For the text-containing cell, return its midpoint in [X, Y] coordinate format. 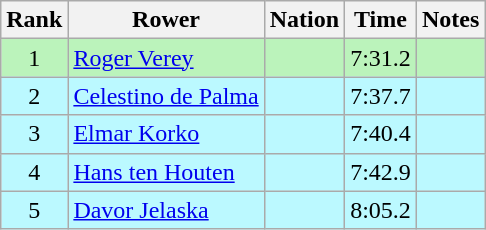
5 [34, 210]
3 [34, 134]
8:05.2 [381, 210]
Roger Verey [166, 58]
Rank [34, 20]
7:37.7 [381, 96]
2 [34, 96]
Time [381, 20]
Davor Jelaska [166, 210]
Nation [304, 20]
1 [34, 58]
Celestino de Palma [166, 96]
7:40.4 [381, 134]
Hans ten Houten [166, 172]
Rower [166, 20]
7:31.2 [381, 58]
Elmar Korko [166, 134]
4 [34, 172]
Notes [450, 20]
7:42.9 [381, 172]
